From the cell containing the given text, extract its center point as (X, Y) coordinate. 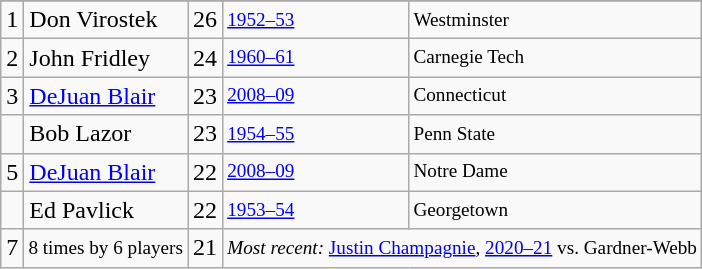
2 (12, 58)
Ed Pavlick (106, 210)
Most recent: Justin Champagnie, 2020–21 vs. Gardner-Webb (462, 248)
John Fridley (106, 58)
Don Virostek (106, 20)
Carnegie Tech (556, 58)
1960–61 (316, 58)
21 (206, 248)
8 times by 6 players (106, 248)
7 (12, 248)
Bob Lazor (106, 134)
Georgetown (556, 210)
1954–55 (316, 134)
Notre Dame (556, 172)
Westminster (556, 20)
26 (206, 20)
Connecticut (556, 96)
3 (12, 96)
1952–53 (316, 20)
1 (12, 20)
24 (206, 58)
5 (12, 172)
1953–54 (316, 210)
Penn State (556, 134)
